Output the (x, y) coordinate of the center of the cell containing the given text.  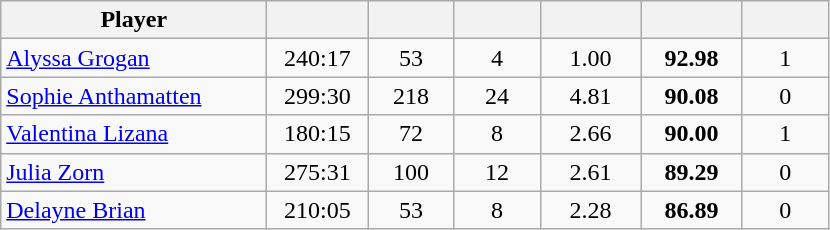
180:15 (318, 134)
2.61 (590, 172)
100 (411, 172)
92.98 (692, 58)
210:05 (318, 210)
86.89 (692, 210)
90.00 (692, 134)
1.00 (590, 58)
Valentina Lizana (134, 134)
Sophie Anthamatten (134, 96)
218 (411, 96)
89.29 (692, 172)
Delayne Brian (134, 210)
Player (134, 20)
240:17 (318, 58)
12 (497, 172)
24 (497, 96)
4 (497, 58)
299:30 (318, 96)
2.28 (590, 210)
Alyssa Grogan (134, 58)
2.66 (590, 134)
72 (411, 134)
275:31 (318, 172)
4.81 (590, 96)
90.08 (692, 96)
Julia Zorn (134, 172)
